Identify which cell holds the provided text, then report its (X, Y) central coordinate. 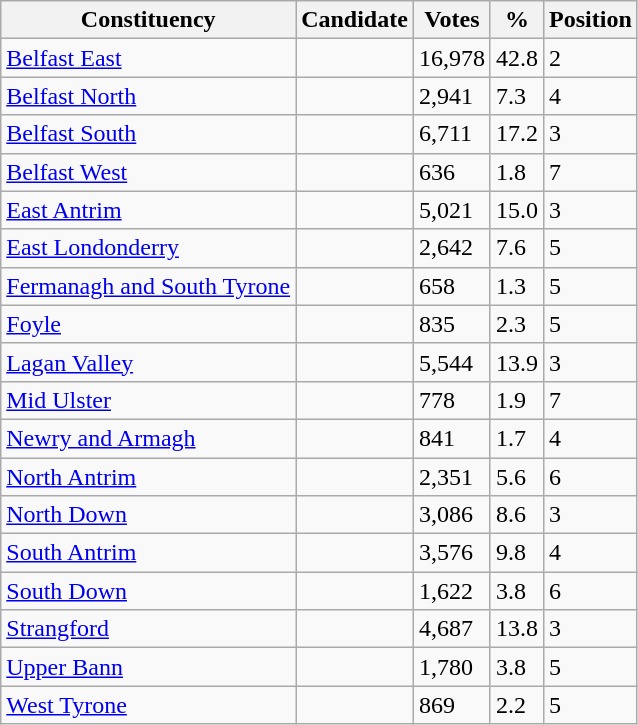
Candidate (355, 20)
1,780 (452, 667)
16,978 (452, 58)
South Down (148, 591)
5.6 (516, 477)
2.3 (516, 324)
13.8 (516, 629)
East Londonderry (148, 248)
Newry and Armagh (148, 438)
West Tyrone (148, 705)
East Antrim (148, 210)
15.0 (516, 210)
658 (452, 286)
Belfast North (148, 96)
869 (452, 705)
Belfast East (148, 58)
Belfast South (148, 134)
South Antrim (148, 553)
17.2 (516, 134)
Votes (452, 20)
2,642 (452, 248)
Constituency (148, 20)
9.8 (516, 553)
841 (452, 438)
778 (452, 400)
Lagan Valley (148, 362)
1.3 (516, 286)
835 (452, 324)
5,544 (452, 362)
13.9 (516, 362)
7.6 (516, 248)
5,021 (452, 210)
8.6 (516, 515)
Position (591, 20)
2 (591, 58)
6,711 (452, 134)
2,941 (452, 96)
Belfast West (148, 172)
1.8 (516, 172)
1,622 (452, 591)
3,086 (452, 515)
Upper Bann (148, 667)
North Antrim (148, 477)
2,351 (452, 477)
1.7 (516, 438)
4,687 (452, 629)
3,576 (452, 553)
1.9 (516, 400)
636 (452, 172)
42.8 (516, 58)
Strangford (148, 629)
North Down (148, 515)
2.2 (516, 705)
Fermanagh and South Tyrone (148, 286)
7.3 (516, 96)
Mid Ulster (148, 400)
% (516, 20)
Foyle (148, 324)
